For the text-containing cell, return its midpoint in [X, Y] coordinate format. 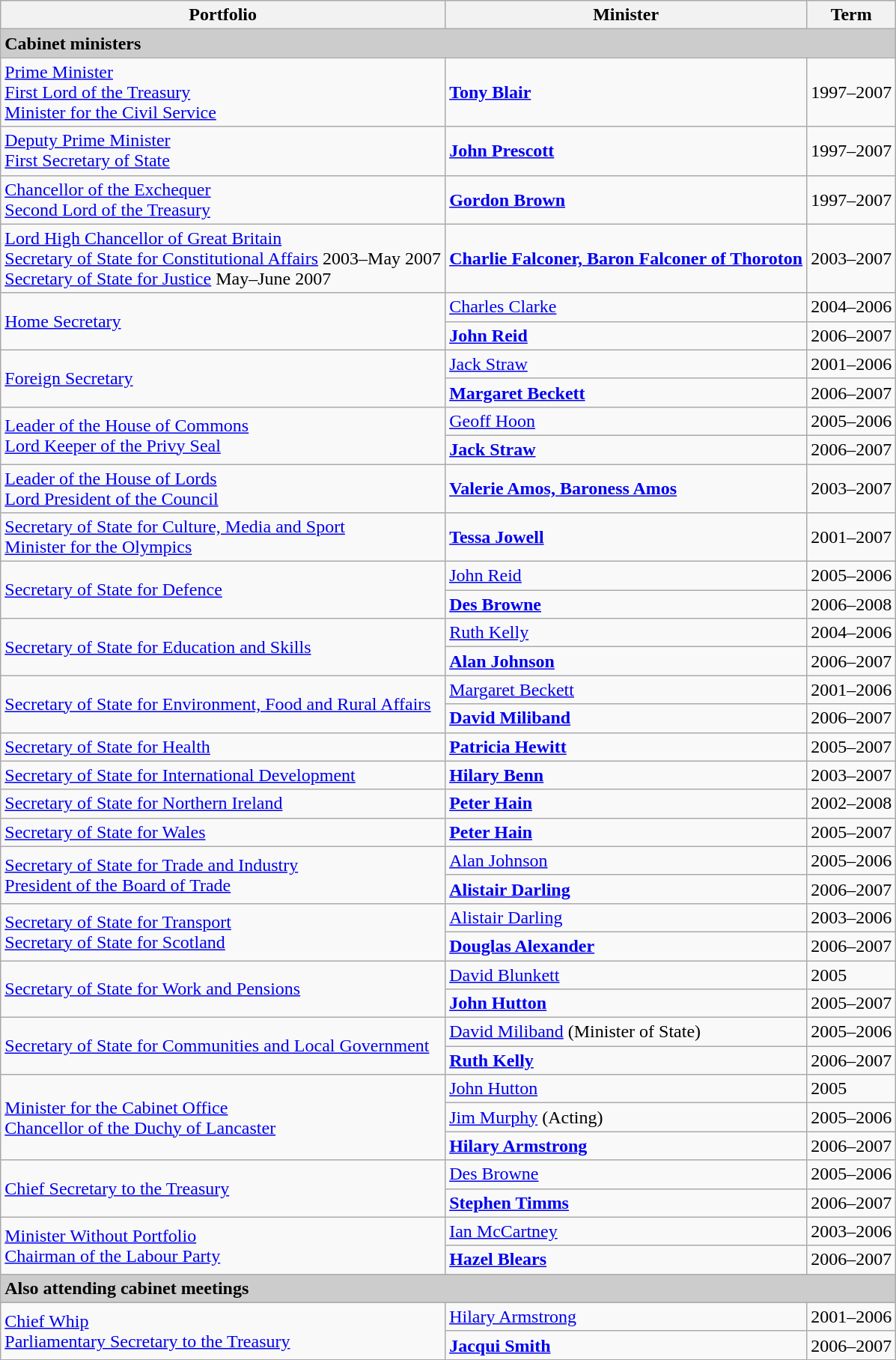
Valerie Amos, Baroness Amos [626, 488]
Hazel Blears [626, 1260]
2002–2008 [852, 804]
John Prescott [626, 151]
Jim Murphy (Acting) [626, 1117]
Foreign Secretary [223, 378]
Prime MinisterFirst Lord of the TreasuryMinister for the Civil Service [223, 92]
2006–2008 [852, 604]
Charles Clarke [626, 307]
Jacqui Smith [626, 1345]
Chancellor of the ExchequerSecond Lord of the Treasury [223, 199]
Secretary of State for Education and Skills [223, 647]
Minister for the Cabinet OfficeChancellor of the Duchy of Lancaster [223, 1117]
Tessa Jowell [626, 538]
Cabinet ministers [448, 43]
Geoff Hoon [626, 421]
Hilary Benn [626, 775]
David Miliband [626, 718]
Also attending cabinet meetings [448, 1288]
Minister [626, 15]
Deputy Prime MinisterFirst Secretary of State [223, 151]
Chief Secretary to the Treasury [223, 1189]
Lord High Chancellor of Great BritainSecretary of State for Constitutional Affairs 2003–May 2007Secretary of State for Justice May–June 2007 [223, 258]
Secretary of State for Northern Ireland [223, 804]
Home Secretary [223, 321]
Minister Without PortfolioChairman of the Labour Party [223, 1245]
Ian McCartney [626, 1231]
Chief WhipParliamentary Secretary to the Treasury [223, 1331]
Charlie Falconer, Baron Falconer of Thoroton [626, 258]
Secretary of State for Wales [223, 832]
Secretary of State for Defence [223, 590]
Secretary of State for Trade and IndustryPresident of the Board of Trade [223, 875]
David Blunkett [626, 974]
Secretary of State for International Development [223, 775]
Secretary of State for TransportSecretary of State for Scotland [223, 932]
Patricia Hewitt [626, 747]
Gordon Brown [626, 199]
2001–2007 [852, 538]
Leader of the House of CommonsLord Keeper of the Privy Seal [223, 435]
Secretary of State for Health [223, 747]
Leader of the House of LordsLord President of the Council [223, 488]
Stephen Timms [626, 1203]
Secretary of State for Communities and Local Government [223, 1046]
Tony Blair [626, 92]
Term [852, 15]
Douglas Alexander [626, 946]
Secretary of State for Environment, Food and Rural Affairs [223, 704]
Secretary of State for Work and Pensions [223, 989]
David Miliband (Minister of State) [626, 1032]
Portfolio [223, 15]
Secretary of State for Culture, Media and SportMinister for the Olympics [223, 538]
